Output the [X, Y] coordinate of the center of the cell containing the given text.  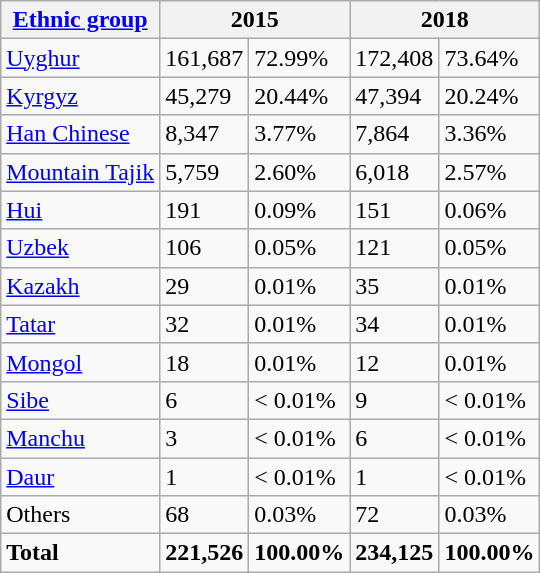
72 [394, 515]
3.36% [490, 134]
191 [204, 210]
34 [394, 324]
Uzbek [80, 248]
73.64% [490, 58]
106 [204, 248]
29 [204, 286]
18 [204, 362]
8,347 [204, 134]
Mountain Tajik [80, 172]
0.09% [300, 210]
Sibe [80, 400]
151 [394, 210]
Manchu [80, 438]
32 [204, 324]
35 [394, 286]
Mongol [80, 362]
2015 [255, 20]
234,125 [394, 553]
221,526 [204, 553]
20.24% [490, 96]
Total [80, 553]
Kyrgyz [80, 96]
68 [204, 515]
3 [204, 438]
Ethnic group [80, 20]
Han Chinese [80, 134]
6,018 [394, 172]
Uyghur [80, 58]
3.77% [300, 134]
72.99% [300, 58]
Others [80, 515]
47,394 [394, 96]
9 [394, 400]
121 [394, 248]
2.60% [300, 172]
2.57% [490, 172]
Hui [80, 210]
5,759 [204, 172]
2018 [445, 20]
12 [394, 362]
172,408 [394, 58]
0.06% [490, 210]
161,687 [204, 58]
20.44% [300, 96]
Kazakh [80, 286]
Daur [80, 477]
Tatar [80, 324]
45,279 [204, 96]
7,864 [394, 134]
